Return the [x, y] coordinate for the center point of the cell that contains the specified text.  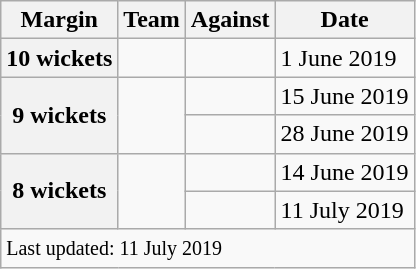
9 wickets [60, 115]
10 wickets [60, 58]
28 June 2019 [344, 134]
11 July 2019 [344, 210]
Date [344, 20]
Against [230, 20]
Last updated: 11 July 2019 [208, 248]
15 June 2019 [344, 96]
Margin [60, 20]
Team [152, 20]
8 wickets [60, 191]
14 June 2019 [344, 172]
1 June 2019 [344, 58]
